Extract the [x, y] coordinate from the center of the cell holding the provided text.  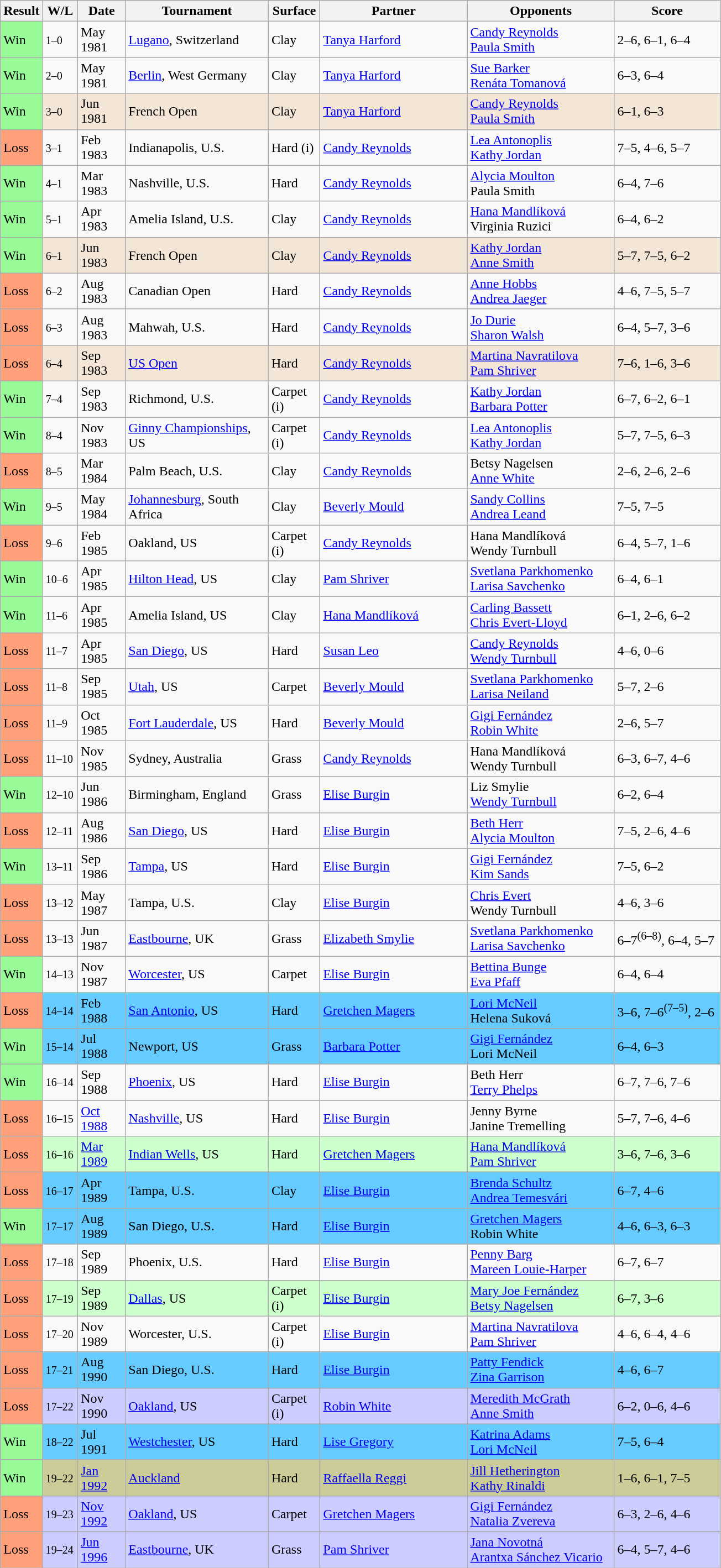
6–4, 5–7, 4–6 [667, 1550]
Result [22, 11]
Nov 1983 [102, 434]
Score [667, 11]
Jenny Byrne Janine Tremelling [541, 1119]
6–7, 4–6 [667, 1191]
Penny Barg Mareen Louie-Harper [541, 1262]
11–8 [60, 686]
Gigi Fernández Natalia Zvereva [541, 1513]
Utah, US [197, 686]
17–22 [60, 1406]
7–5, 4–6, 5–7 [667, 147]
Palm Beach, U.S. [197, 471]
3–6, 7–6(7–5), 2–6 [667, 1010]
4–6, 6–4, 4–6 [667, 1334]
Mary Joe Fernández Betsy Nagelsen [541, 1298]
Katrina Adams Lori McNeil [541, 1441]
6–1, 2–6, 6–2 [667, 615]
7–5, 7–5 [667, 507]
Johannesburg, South Africa [197, 507]
4–6, 0–6 [667, 651]
Phoenix, US [197, 1082]
11–10 [60, 758]
11–7 [60, 651]
1–0 [60, 40]
16–15 [60, 1119]
5–7, 7–6, 4–6 [667, 1119]
Robin White [394, 1406]
6–4 [60, 363]
Surface [294, 11]
Gretchen Magers Robin White [541, 1226]
2–6, 2–6, 2–6 [667, 471]
6–2, 0–6, 4–6 [667, 1406]
San Antonio, US [197, 1010]
Oct 1988 [102, 1119]
Jun 1996 [102, 1550]
Feb 1988 [102, 1010]
6–7, 6–7 [667, 1262]
Amelia Island, U.S. [197, 219]
May 1987 [102, 902]
Raffaella Reggi [394, 1478]
Alycia Moulton Paula Smith [541, 183]
Sue Barker Renáta Tomanová [541, 75]
14–14 [60, 1010]
Apr 1989 [102, 1191]
Candy Reynolds Wendy Turnbull [541, 651]
Sandy Collins Andrea Leand [541, 507]
Hard (i) [294, 147]
6–7, 6–2, 6–1 [667, 399]
6–7(6–8), 6–4, 5–7 [667, 938]
Elizabeth Smylie [394, 938]
Feb 1983 [102, 147]
Ginny Championships, US [197, 434]
6–3, 2–6, 4–6 [667, 1513]
Nov 1990 [102, 1406]
9–5 [60, 507]
Worcester, U.S. [197, 1334]
Gigi Fernández Robin White [541, 723]
Hilton Head, US [197, 579]
13–13 [60, 938]
4–6, 3–6 [667, 902]
Kathy Jordan Barbara Potter [541, 399]
Jan 1992 [102, 1478]
6–3, 6–7, 4–6 [667, 758]
May 1984 [102, 507]
Auckland [197, 1478]
11–6 [60, 615]
6–1 [60, 255]
Hana Mandlíková [394, 615]
Tournament [197, 11]
Partner [394, 11]
Nov 1985 [102, 758]
Jul 1991 [102, 1441]
Sep 1988 [102, 1082]
5–1 [60, 219]
17–21 [60, 1370]
5–7, 7–5, 6–3 [667, 434]
Svetlana Parkhomenko Larisa Neiland [541, 686]
Westchester, US [197, 1441]
3–1 [60, 147]
4–6, 6–7 [667, 1370]
Jill Hetherington Kathy Rinaldi [541, 1478]
5–7, 7–5, 6–2 [667, 255]
Lori McNeil Helena Suková [541, 1010]
Mar 1989 [102, 1154]
Aug 1989 [102, 1226]
4–1 [60, 183]
6–4, 5–7, 3–6 [667, 327]
Indianapolis, U.S. [197, 147]
Fort Lauderdale, US [197, 723]
Mar 1984 [102, 471]
Jo Durie Sharon Walsh [541, 327]
Brenda Schultz Andrea Temesvári [541, 1191]
Birmingham, England [197, 795]
Nashville, U.S. [197, 183]
6–4, 6–1 [667, 579]
Opponents [541, 11]
6–4, 7–6 [667, 183]
6–1, 6–3 [667, 112]
6–7, 7–6, 7–6 [667, 1082]
3–6, 7–6, 3–6 [667, 1154]
Beth Herr Alycia Moulton [541, 830]
15–14 [60, 1047]
US Open [197, 363]
Dallas, US [197, 1298]
13–12 [60, 902]
Lise Gregory [394, 1441]
2–6, 6–1, 6–4 [667, 40]
6–3, 6–4 [667, 75]
Sep 1985 [102, 686]
5–7, 2–6 [667, 686]
6–2, 6–4 [667, 795]
Berlin, West Germany [197, 75]
Jul 1988 [102, 1047]
Sydney, Australia [197, 758]
Mahwah, U.S. [197, 327]
17–20 [60, 1334]
Sep 1986 [102, 867]
6–3 [60, 327]
Bettina Bunge Eva Pfaff [541, 974]
Jun 1986 [102, 795]
Hana Mandlíková Virginia Ruzici [541, 219]
Anne Hobbs Andrea Jaeger [541, 291]
6–4, 5–7, 1–6 [667, 543]
6–4, 6–2 [667, 219]
6–7, 3–6 [667, 1298]
7–6, 1–6, 3–6 [667, 363]
19–23 [60, 1513]
Carling Bassett Chris Evert-Lloyd [541, 615]
Gigi Fernández Kim Sands [541, 867]
Mar 1983 [102, 183]
18–22 [60, 1441]
Nov 1992 [102, 1513]
Liz Smylie Wendy Turnbull [541, 795]
2–6, 5–7 [667, 723]
14–13 [60, 974]
13–11 [60, 867]
Newport, US [197, 1047]
10–6 [60, 579]
Nashville, US [197, 1119]
Amelia Island, US [197, 615]
Aug 1990 [102, 1370]
Nov 1989 [102, 1334]
9–6 [60, 543]
Barbara Potter [394, 1047]
Oct 1985 [102, 723]
7–5, 6–4 [667, 1441]
Tampa, US [197, 867]
17–18 [60, 1262]
Richmond, U.S. [197, 399]
16–16 [60, 1154]
1–6, 6–1, 7–5 [667, 1478]
Indian Wells, US [197, 1154]
6–2 [60, 291]
Date [102, 11]
16–14 [60, 1082]
Gigi Fernández Lori McNeil [541, 1047]
12–11 [60, 830]
6–4, 6–3 [667, 1047]
Canadian Open [197, 291]
Patty Fendick Zina Garrison [541, 1370]
3–0 [60, 112]
7–5, 2–6, 4–6 [667, 830]
Jana Novotná Arantxa Sánchez Vicario [541, 1550]
8–5 [60, 471]
Aug 1986 [102, 830]
W/L [60, 11]
Apr 1983 [102, 219]
Phoenix, U.S. [197, 1262]
19–24 [60, 1550]
Jun 1981 [102, 112]
Jun 1987 [102, 938]
Kathy Jordan Anne Smith [541, 255]
17–17 [60, 1226]
7–4 [60, 399]
Worcester, US [197, 974]
11–9 [60, 723]
Chris Evert Wendy Turnbull [541, 902]
Hana Mandlíková Pam Shriver [541, 1154]
4–6, 6–3, 6–3 [667, 1226]
7–5, 6–2 [667, 867]
19–22 [60, 1478]
Meredith McGrath Anne Smith [541, 1406]
2–0 [60, 75]
Feb 1985 [102, 543]
8–4 [60, 434]
12–10 [60, 795]
Jun 1983 [102, 255]
Susan Leo [394, 651]
4–6, 7–5, 5–7 [667, 291]
Nov 1987 [102, 974]
Beth Herr Terry Phelps [541, 1082]
6–4, 6–4 [667, 974]
16–17 [60, 1191]
17–19 [60, 1298]
Betsy Nagelsen Anne White [541, 471]
Lugano, Switzerland [197, 40]
